Output the [x, y] coordinate of the center of the cell containing the given text.  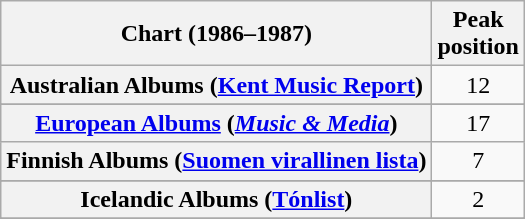
2 [478, 199]
Finnish Albums (Suomen virallinen lista) [216, 161]
Australian Albums (Kent Music Report) [216, 85]
Peakposition [478, 34]
17 [478, 123]
European Albums (Music & Media) [216, 123]
Icelandic Albums (Tónlist) [216, 199]
7 [478, 161]
12 [478, 85]
Chart (1986–1987) [216, 34]
